Detect which cell encompasses the target text, then output its (X, Y) center coordinate. 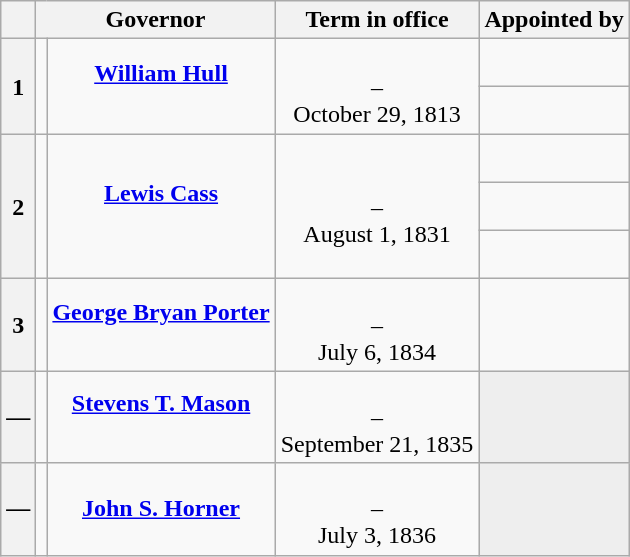
William Hull (161, 87)
Appointed by (554, 20)
–July 3, 1836 (377, 509)
–September 21, 1835 (377, 417)
1 (18, 87)
George Bryan Porter (161, 325)
3 (18, 325)
–October 29, 1813 (377, 87)
Term in office (377, 20)
2 (18, 207)
Stevens T. Mason (161, 417)
John S. Horner (161, 509)
Governor (156, 20)
–July 6, 1834 (377, 325)
Lewis Cass (161, 207)
–August 1, 1831 (377, 207)
